Search for the cell housing the specified text and yield its [x, y] center coordinate. 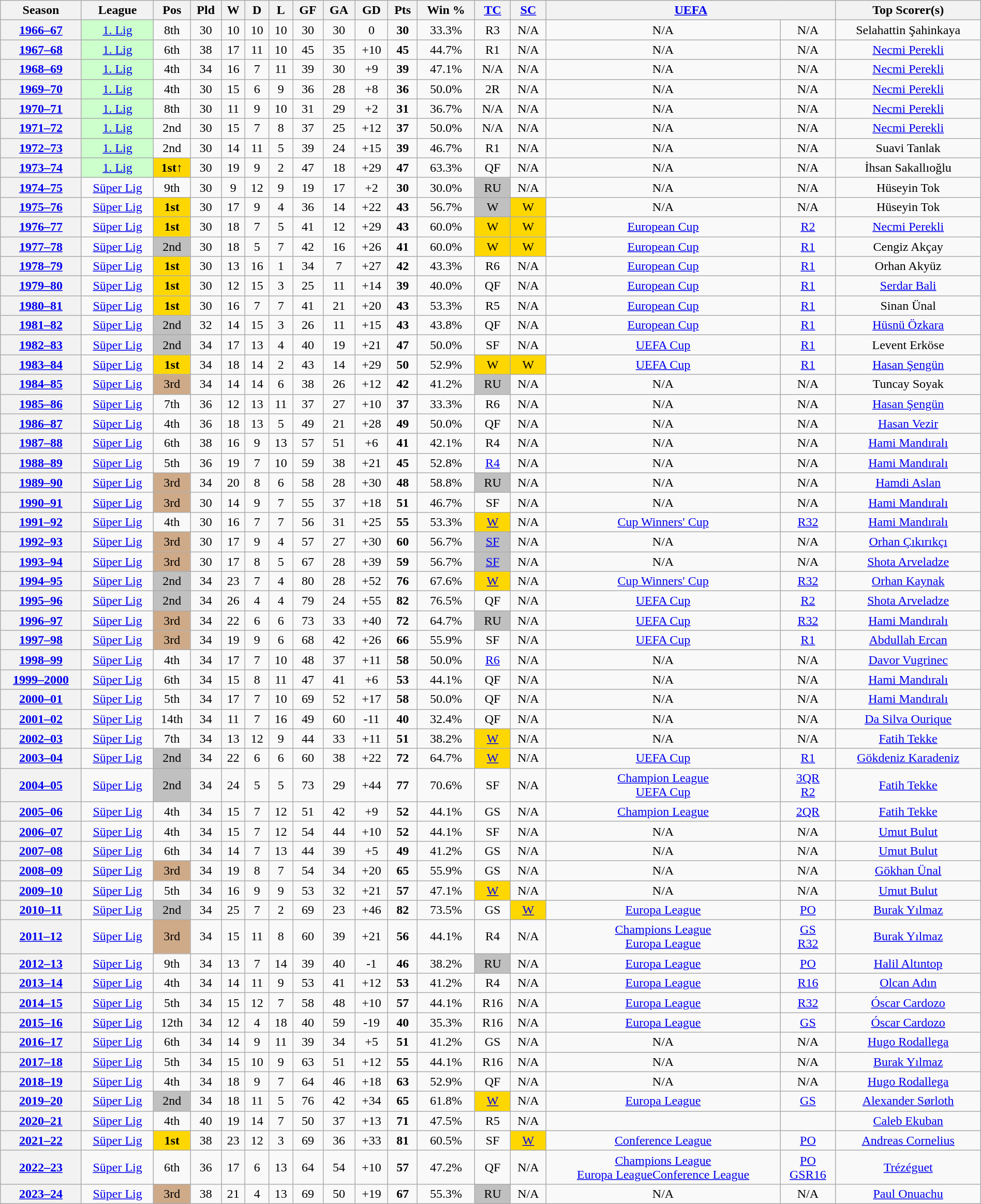
2014–15 [41, 1003]
Pld [206, 10]
1998–99 [41, 660]
2009–10 [41, 890]
Abdullah Ercan [908, 640]
2018–19 [41, 1081]
1970–71 [41, 109]
POGSR16 [808, 1167]
1968–69 [41, 69]
1989–90 [41, 483]
Pts [403, 10]
80 [308, 581]
2012–13 [41, 964]
Hamdi Aslan [908, 483]
60.5% [446, 1140]
+25 [371, 522]
1974–75 [41, 187]
Top Scorer(s) [908, 10]
2004–05 [41, 785]
+33 [371, 1140]
R3 [493, 30]
Olcan Adın [908, 983]
+52 [371, 581]
1988–89 [41, 463]
35.3% [446, 1022]
Orhan Kaynak [908, 581]
Orhan Çıkırıkçı [908, 541]
-11 [371, 719]
76.5% [446, 601]
+46 [371, 910]
Trézéguet [908, 1167]
League [117, 10]
71 [403, 1121]
63.3% [446, 168]
2013–14 [41, 983]
2011–12 [41, 937]
1981–82 [41, 325]
+8 [371, 89]
66 [403, 640]
73.5% [446, 910]
2QR [808, 811]
GF [308, 10]
2019–20 [41, 1101]
+44 [371, 785]
30.0% [446, 187]
2003–04 [41, 758]
D [257, 10]
2021–22 [41, 1140]
2023–24 [41, 1194]
1999–2000 [41, 680]
40.0% [446, 286]
+14 [371, 286]
1977–78 [41, 247]
Selahattin Şahinkaya [908, 30]
Champions LeagueEuropa League [663, 937]
GD [371, 10]
Gökhan Ünal [908, 870]
2005–06 [41, 811]
61.8% [446, 1101]
2022–23 [41, 1167]
Da Silva Ourique [908, 719]
Sinan Ünal [908, 306]
Hüsnü Özkara [908, 325]
1973–74 [41, 168]
3QRR2 [808, 785]
Andreas Cornelius [908, 1140]
Champion LeagueUEFA Cup [663, 785]
2002–03 [41, 739]
1st↑ [172, 168]
Paul Onuachu [908, 1194]
42.1% [446, 443]
+19 [371, 1194]
2R [493, 89]
1991–92 [41, 522]
1994–95 [41, 581]
2007–08 [41, 851]
+28 [371, 424]
44.7% [446, 50]
0 [371, 30]
SC [529, 10]
2010–11 [41, 910]
1997–98 [41, 640]
+40 [371, 621]
+13 [371, 1121]
1982–83 [41, 345]
1990–91 [41, 502]
Caleb Ekuban [908, 1121]
Levent Erköse [908, 345]
1 [281, 266]
1995–96 [41, 601]
+55 [371, 601]
67.6% [446, 581]
2020–21 [41, 1121]
32.4% [446, 719]
58.8% [446, 483]
52.8% [446, 463]
43.8% [446, 325]
L [281, 10]
+27 [371, 266]
Halil Altıntop [908, 964]
İhsan Sakallıoğlu [908, 168]
1979–80 [41, 286]
36.7% [446, 109]
12th [172, 1022]
1975–76 [41, 207]
Season [41, 10]
TC [493, 10]
1976–77 [41, 227]
77 [403, 785]
1983–84 [41, 365]
+34 [371, 1101]
68 [308, 640]
1985–86 [41, 404]
79 [308, 601]
2000–01 [41, 699]
20 [233, 483]
1986–87 [41, 424]
Davor Vugrinec [908, 660]
1987–88 [41, 443]
Win % [446, 10]
UEFA [691, 10]
35 [339, 50]
1972–73 [41, 148]
-19 [371, 1022]
1993–94 [41, 561]
14th [172, 719]
1984–85 [41, 384]
Champion League [663, 811]
1996–97 [41, 621]
1980–81 [41, 306]
+39 [371, 561]
47.5% [446, 1121]
Serdar Bali [908, 286]
Cengiz Akçay [908, 247]
-1 [371, 964]
70.6% [446, 785]
1967–68 [41, 50]
1978–79 [41, 266]
1966–67 [41, 30]
Orhan Akyüz [908, 266]
2016–17 [41, 1042]
Champions LeagueEuropa LeagueConference League [663, 1167]
Gökdeniz Karadeniz [908, 758]
+17 [371, 699]
1971–72 [41, 128]
Pos [172, 10]
2001–02 [41, 719]
47.2% [446, 1167]
1992–93 [41, 541]
Suavi Tanlak [908, 148]
Conference League [663, 1140]
Tuncay Soyak [908, 384]
55.3% [446, 1194]
2017–18 [41, 1062]
Alexander Sørloth [908, 1101]
Hasan Vezir [908, 424]
GA [339, 10]
GSR32 [808, 937]
2008–09 [41, 870]
1969–70 [41, 89]
2015–16 [41, 1022]
43.3% [446, 266]
81 [403, 1140]
2006–07 [41, 831]
